Find where the given text appears and provide that cell's center as [x, y] coordinate. 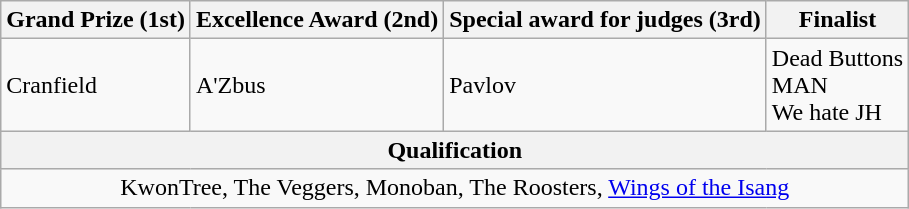
Pavlov [606, 85]
A'Zbus [316, 85]
KwonTree, The Veggers, Monoban, The Roosters, Wings of the Isang [455, 188]
Dead ButtonsMANWe hate JH [837, 85]
Grand Prize (1st) [96, 20]
Special award for judges (3rd) [606, 20]
Finalist [837, 20]
Cranfield [96, 85]
Excellence Award (2nd) [316, 20]
Qualification [455, 150]
